Output the (X, Y) coordinate of the center of the cell containing the given text.  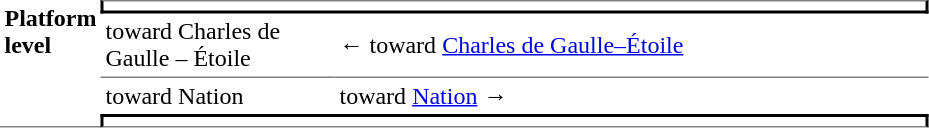
toward Charles de Gaulle – Étoile (218, 46)
← toward Charles de Gaulle–Étoile (632, 46)
toward Nation → (632, 96)
Platform level (50, 64)
toward Nation (218, 96)
